Determine the [x, y] coordinate at the center of the cell enclosing the given text.  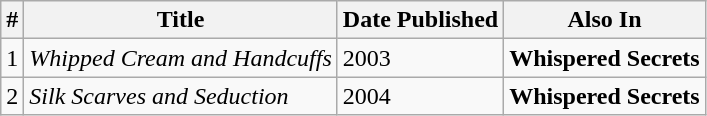
Also In [604, 20]
# [12, 20]
Silk Scarves and Seduction [180, 96]
1 [12, 58]
Whipped Cream and Handcuffs [180, 58]
2003 [420, 58]
2004 [420, 96]
Title [180, 20]
Date Published [420, 20]
2 [12, 96]
